Identify which cell holds the provided text, then report its [x, y] central coordinate. 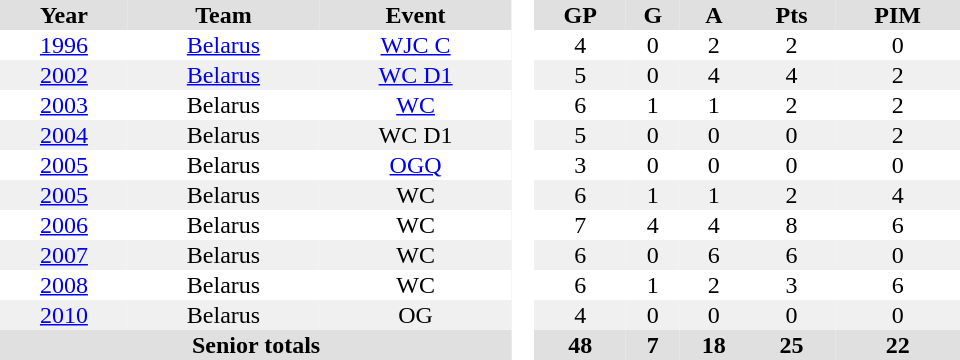
48 [580, 345]
Event [416, 15]
2006 [64, 225]
Pts [792, 15]
OG [416, 315]
2003 [64, 105]
WJC C [416, 45]
1996 [64, 45]
2010 [64, 315]
Team [224, 15]
GP [580, 15]
2007 [64, 255]
18 [714, 345]
2002 [64, 75]
2004 [64, 135]
8 [792, 225]
22 [898, 345]
A [714, 15]
Year [64, 15]
25 [792, 345]
OGQ [416, 165]
Senior totals [256, 345]
2008 [64, 285]
PIM [898, 15]
G [653, 15]
